Return the [X, Y] coordinate for the center point of the cell that contains the specified text.  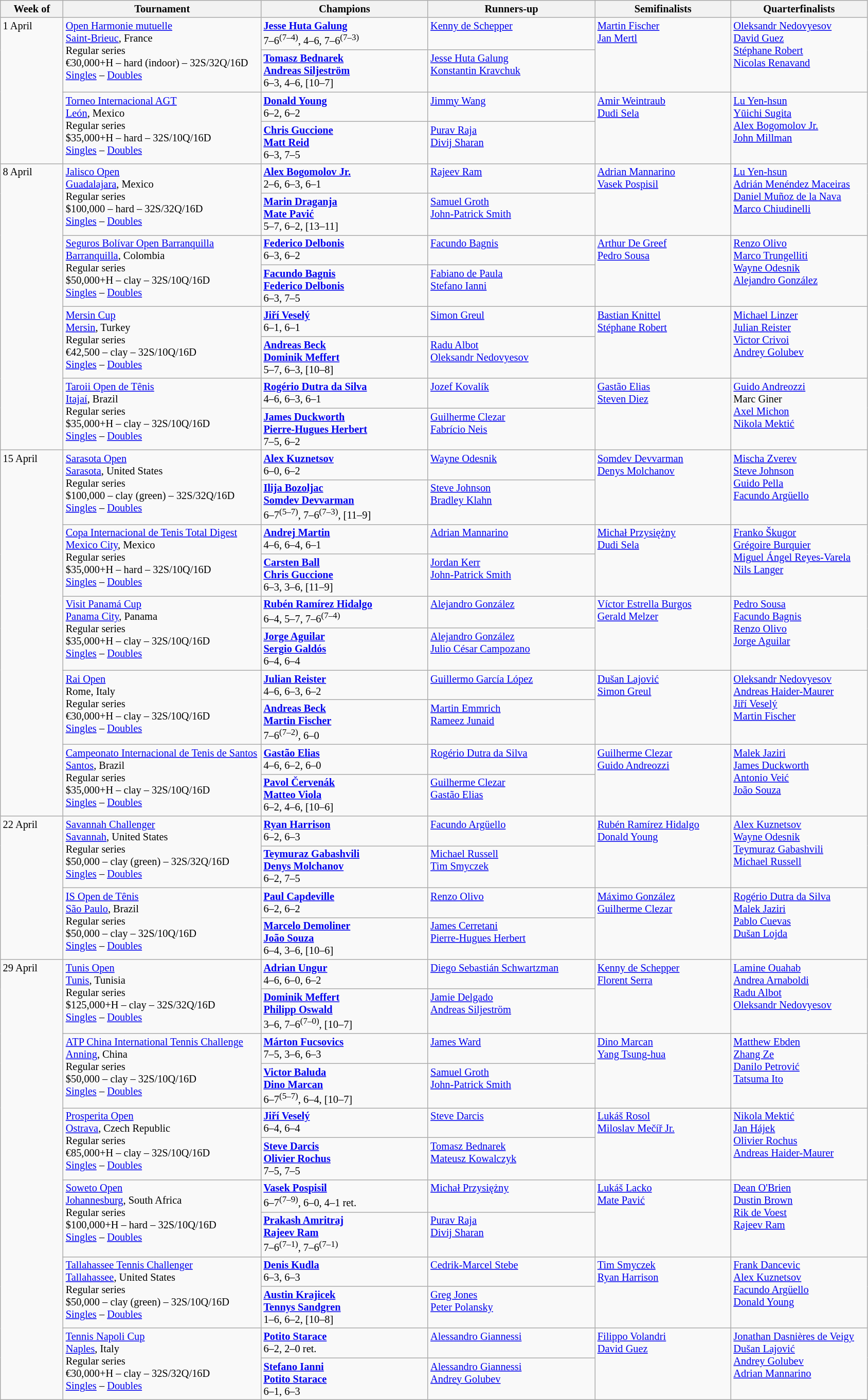
Paul Capdeville 6–2, 6–2 [345, 902]
Lamine Ouahab Andrea Arnaboldi Radu Albot Oleksandr Nedovyesov [799, 996]
Martin Emmrich Rameez Junaid [511, 722]
Rubén Ramírez Hidalgo Donald Young [663, 852]
Jalisco OpenGuadalajara, MexicoRegular series$100,000 – hard – 32S/32Q/16D Singles – Doubles [162, 199]
Michael Russell Tim Smyczek [511, 867]
Seguros Bolívar Open BarranquillaBarranquilla, ColombiaRegular series$50,000+H – clay – 32S/10Q/16D Singles – Doubles [162, 270]
Jamie Delgado Andreas Siljeström [511, 1011]
Andreas Beck Martin Fischer 7–6(7–2), 6–0 [345, 722]
Jiří Veselý 6–4, 6–4 [345, 1122]
Matthew Ebden Zhang Ze Danilo Petrović Tatsuma Ito [799, 1071]
1 April [32, 90]
Jorge Aguilar Sergio Galdós 6–4, 6–4 [345, 649]
Rubén Ramírez Hidalgo 6–4, 5–7, 7–6(7–4) [345, 612]
Guilherme Clezar Gastão Elias [511, 795]
Savannah ChallengerSavannah, United StatesRegular series$50,000 – clay (green) – 32S/32Q/16D Singles – Doubles [162, 852]
Simon Greul [511, 322]
Bastian Knittel Stéphane Robert [663, 342]
Victor Baluda Dino Marcan6–7(5–7), 6–4, [10–7] [345, 1085]
Arthur De Greef Pedro Sousa [663, 270]
Adrian Mannarino [511, 539]
Renzo Olivo Marco Trungelliti Wayne Odesnik Alejandro González [799, 270]
Tunis OpenTunis, TunisiaRegular series$125,000+H – clay – 32S/32Q/16D Singles – Doubles [162, 996]
Chris Guccione Matt Reid 6–3, 7–5 [345, 142]
Alex Kuznetsov 6–0, 6–2 [345, 465]
Víctor Estrella Burgos Gerald Melzer [663, 633]
Runners-up [511, 9]
Alessandro Giannessi Andrey Golubev [511, 1379]
Michał Przysiężny Dudi Sela [663, 560]
Lu Yen-hsun Yūichi Sugita Alex Bogomolov Jr. John Millman [799, 127]
James Cerretani Pierre-Hugues Herbert [511, 938]
Fabiano de Paula Stefano Ianni [511, 286]
Martin Fischer Jan Mertl [663, 54]
Jesse Huta Galung 7–6(7–4), 4–6, 7–6(7–3) [345, 34]
Jimmy Wang [511, 107]
Tennis Napoli CupNaples, ItalyRegular series€30,000+H – clay – 32S/32Q/16D Singles – Doubles [162, 1364]
Lukáš Rosol Miloslav Mečíř Jr. [663, 1143]
Guilherme Clezar Fabrício Neis [511, 429]
Renzo Olivo [511, 902]
Ryan Harrison 6–2, 6–3 [345, 831]
Máximo González Guilherme Clezar [663, 923]
Jiří Veselý6–1, 6–1 [345, 322]
Jonathan Dasnières de Veigy Dušan Lajović Andrey Golubev Adrian Mannarino [799, 1364]
Steve Darcis [511, 1122]
Tomasz Bednarek Mateusz Kowalczyk [511, 1158]
Lukáš Lacko Mate Pavić [663, 1218]
Adrian Ungur4–6, 6–0, 6–2 [345, 974]
Rogério Dutra da Silva [511, 759]
Open Harmonie mutuelleSaint-Brieuc, FranceRegular series€30,000+H – hard (indoor) – 32S/32Q/16D Singles – Doubles [162, 54]
James Duckworth Pierre-Hugues Herbert 7–5, 6–2 [345, 429]
Champions [345, 9]
8 April [32, 306]
Jozef Kovalík [511, 393]
Rogério Dutra da Silva Malek Jaziri Pablo Cuevas Dušan Lojda [799, 923]
Rogério Dutra da Silva 4–6, 6–3, 6–1 [345, 393]
Tournament [162, 9]
James Ward [511, 1048]
Marin Draganja Mate Pavić 5–7, 6–2, [13–11] [345, 214]
Julian Reister 4–6, 6–3, 6–2 [345, 685]
Dominik Meffert Philipp Oswald3–6, 7–6(7–0), [10–7] [345, 1011]
Guido Andreozzi Marc Giner Axel Michon Nikola Mektić [799, 414]
Federico Delbonis 6–3, 6–2 [345, 250]
Nikola Mektić Jan Hájek Olivier Rochus Andreas Haider-Maurer [799, 1143]
Kenny de Schepper Florent Serra [663, 996]
Prosperita OpenOstrava, Czech RepublicRegular series€85,000+H – clay – 32S/10Q/16D Singles – Doubles [162, 1143]
Austin Krajicek Tennys Sandgren1–6, 6–2, [10–8] [345, 1307]
Donald Young 6–2, 6–2 [345, 107]
Facundo Argüello [511, 831]
Tallahassee Tennis ChallengerTallahassee, United StatesRegular series$50,000 – clay (green) – 32S/10Q/16D Singles – Doubles [162, 1292]
Frank Dancevic Alex Kuznetsov Facundo Argüello Donald Young [799, 1292]
Radu Albot Oleksandr Nedovyesov [511, 357]
Semifinalists [663, 9]
Week of [32, 9]
Steve Johnson Bradley Klahn [511, 502]
Facundo Bagnis Federico Delbonis 6–3, 7–5 [345, 286]
Marcelo Demoliner João Souza6–4, 3–6, [10–6] [345, 938]
Cedrik-Marcel Stebe [511, 1272]
Stefano Ianni Potito Starace6–1, 6–3 [345, 1379]
ATP China International Tennis ChallengeAnning, ChinaRegular series$50,000 – clay – 32S/10Q/16D Singles – Doubles [162, 1071]
Campeonato Internacional de Tenis de SantosSantos, BrazilRegular series$35,000+H – clay – 32S/10Q/16D Singles – Doubles [162, 780]
Steve Darcis Olivier Rochus7–5, 7–5 [345, 1158]
Rai OpenRome, ItalyRegular series€30,000+H – clay – 32S/10Q/16D Singles – Doubles [162, 707]
Malek Jaziri James Duckworth Antonio Veić João Souza [799, 780]
Michael Linzer Julian Reister Victor Crivoi Andrey Golubev [799, 342]
Alejandro González Julio César Campozano [511, 649]
Vasek Pospisil 6–7(7–9), 6–0, 4–1 ret. [345, 1195]
Visit Panamá CupPanama City, PanamaRegular series$35,000+H – clay – 32S/10Q/16D Singles – Doubles [162, 633]
Taroii Open de TênisItajaí, BrazilRegular series$35,000+H – clay – 32S/10Q/16D Singles – Doubles [162, 414]
Dean O'Brien Dustin Brown Rik de Voest Rajeev Ram [799, 1218]
Dino Marcan Yang Tsung-hua [663, 1071]
Alex Bogomolov Jr. 2–6, 6–3, 6–1 [345, 178]
Dušan Lajović Simon Greul [663, 707]
IS Open de TênisSão Paulo, BrazilRegular series$50,000 – clay – 32S/10Q/16D Singles – Doubles [162, 923]
Oleksandr Nedovyesov David Guez Stéphane Robert Nicolas Renavand [799, 54]
Pedro Sousa Facundo Bagnis Renzo Olivo Jorge Aguilar [799, 633]
Denis Kudla 6–3, 6–3 [345, 1272]
Oleksandr Nedovyesov Andreas Haider-Maurer Jiří Veselý Martin Fischer [799, 707]
Jordan Kerr John-Patrick Smith [511, 575]
Mersin CupMersin, TurkeyRegular series€42,500 – clay – 32S/10Q/16D Singles – Doubles [162, 342]
Tim Smyczek Ryan Harrison [663, 1292]
Pavol Červenák Matteo Viola 6–2, 4–6, [10–6] [345, 795]
Copa Internacional de Tenis Total DigestMexico City, MexicoRegular series$35,000+H – hard – 32S/10Q/16D Singles – Doubles [162, 560]
Alessandro Giannessi [511, 1343]
Andreas Beck Dominik Meffert 5–7, 6–3, [10–8] [345, 357]
Márton Fucsovics7–5, 3–6, 6–3 [345, 1048]
Carsten Ball Chris Guccione 6–3, 3–6, [11–9] [345, 575]
Quarterfinalists [799, 9]
Torneo Internacional AGTLeón, MexicoRegular series$35,000+H – hard – 32S/10Q/16D Singles – Doubles [162, 127]
22 April [32, 888]
Ilija Bozoljac Somdev Devvarman 6–7(5–7), 7–6(7–3), [11–9] [345, 502]
Andrej Martin 4–6, 6–4, 6–1 [345, 539]
29 April [32, 1179]
Tomasz Bednarek Andreas Siljeström 6–3, 4–6, [10–7] [345, 71]
Wayne Odesnik [511, 465]
Alejandro González [511, 612]
Teymuraz Gabashvili Denys Molchanov6–2, 7–5 [345, 867]
Jesse Huta Galung Konstantin Kravchuk [511, 71]
Soweto OpenJohannesburg, South AfricaRegular series$100,000+H – hard – 32S/10Q/16D Singles – Doubles [162, 1218]
Somdev Devvarman Denys Molchanov [663, 487]
Guilherme Clezar Guido Andreozzi [663, 780]
Franko Škugor Grégoire Burquier Miguel Ángel Reyes-Varela Nils Langer [799, 560]
Gastão Elias 4–6, 6–2, 6–0 [345, 759]
Amir Weintraub Dudi Sela [663, 127]
Prakash Amritraj Rajeev Ram7–6(7–1), 7–6(7–1) [345, 1235]
Michał Przysiężny [511, 1195]
Mischa Zverev Steve Johnson Guido Pella Facundo Argüello [799, 487]
Greg Jones Peter Polansky [511, 1307]
Alex Kuznetsov Wayne Odesnik Teymuraz Gabashvili Michael Russell [799, 852]
Adrian Mannarino Vasek Pospisil [663, 199]
Kenny de Schepper [511, 34]
Facundo Bagnis [511, 250]
Rajeev Ram [511, 178]
Guillermo García López [511, 685]
15 April [32, 633]
Potito Starace 6–2, 2–0 ret. [345, 1343]
Gastão Elias Steven Diez [663, 414]
Lu Yen-hsun Adrián Menéndez Maceiras Daniel Muñoz de la Nava Marco Chiudinelli [799, 199]
Filippo Volandri David Guez [663, 1364]
Sarasota OpenSarasota, United StatesRegular series$100,000 – clay (green) – 32S/32Q/16D Singles – Doubles [162, 487]
Diego Sebastián Schwartzman [511, 974]
